Determine the [x, y] coordinate at the center of the cell enclosing the given text.  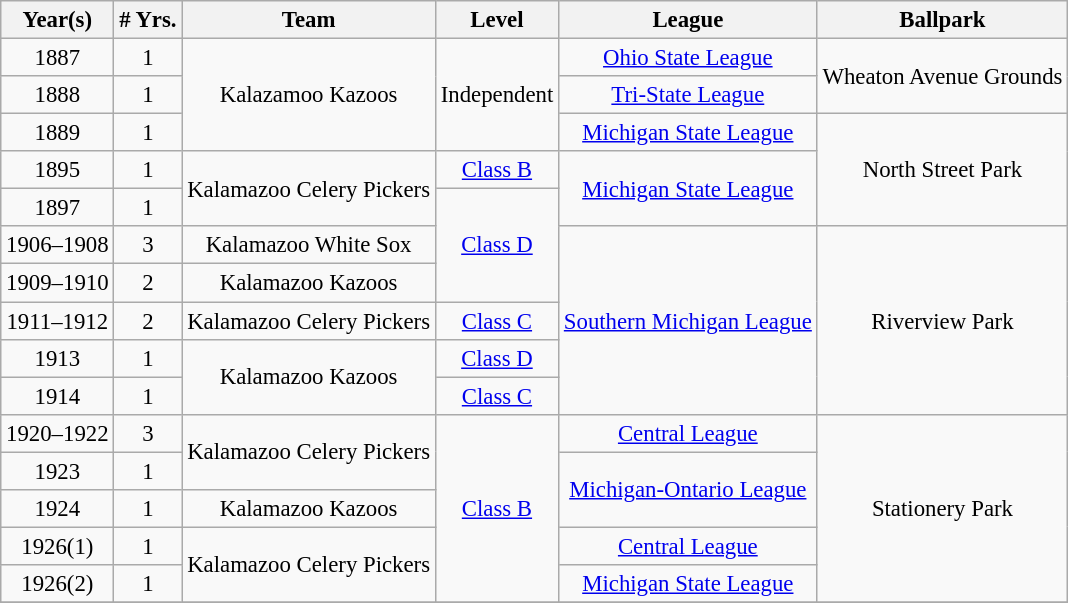
Year(s) [58, 20]
Ohio State League [688, 58]
1926(1) [58, 546]
North Street Park [942, 170]
Riverview Park [942, 320]
1913 [58, 358]
1923 [58, 471]
1911–1912 [58, 321]
1889 [58, 133]
League [688, 20]
Stationery Park [942, 508]
Wheaton Avenue Grounds [942, 76]
Kalazamoo Kazoos [309, 96]
1897 [58, 208]
1906–1908 [58, 245]
Level [496, 20]
1926(2) [58, 584]
1924 [58, 509]
Team [309, 20]
1920–1922 [58, 433]
Ballpark [942, 20]
Southern Michigan League [688, 320]
1895 [58, 170]
1909–1910 [58, 283]
1888 [58, 95]
Michigan-Ontario League [688, 490]
Independent [496, 96]
Tri-State League [688, 95]
Kalamazoo White Sox [309, 245]
1887 [58, 58]
1914 [58, 396]
# Yrs. [148, 20]
